Search for the cell housing the specified text and yield its (x, y) center coordinate. 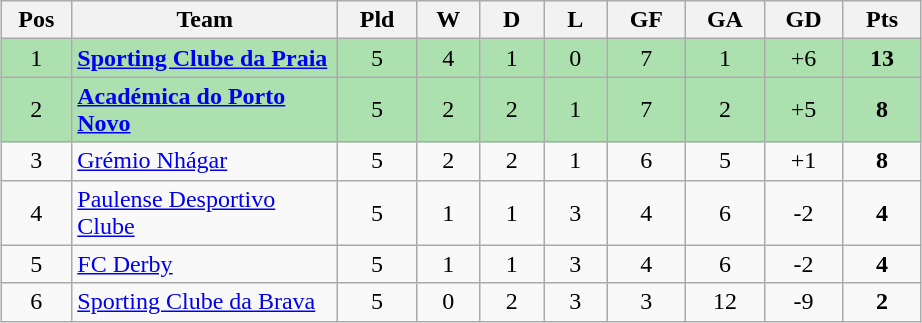
Team (205, 20)
Sporting Clube da Brava (205, 302)
+5 (804, 110)
Pld (378, 20)
12 (726, 302)
GF (646, 20)
L (576, 20)
W (448, 20)
Pos (36, 20)
Sporting Clube da Praia (205, 58)
D (512, 20)
-9 (804, 302)
+6 (804, 58)
GD (804, 20)
GA (726, 20)
13 (882, 58)
Paulense Desportivo Clube (205, 212)
Académica do Porto Novo (205, 110)
FC Derby (205, 264)
Grémio Nhágar (205, 161)
+1 (804, 161)
Pts (882, 20)
